Scan for the cell matching the given text and deliver its (X, Y) coordinate at center. 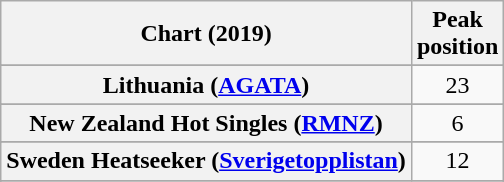
23 (457, 85)
12 (457, 161)
New Zealand Hot Singles (RMNZ) (206, 123)
Chart (2019) (206, 34)
Lithuania (AGATA) (206, 85)
Peakposition (457, 34)
Sweden Heatseeker (Sverigetopplistan) (206, 161)
6 (457, 123)
